Scan for the cell matching the given text and deliver its (x, y) coordinate at center. 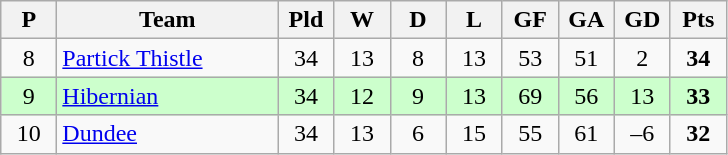
GA (586, 20)
Team (168, 20)
51 (586, 58)
6 (418, 134)
W (362, 20)
56 (586, 96)
61 (586, 134)
32 (698, 134)
33 (698, 96)
D (418, 20)
55 (530, 134)
Pld (306, 20)
53 (530, 58)
GD (642, 20)
Dundee (168, 134)
15 (474, 134)
Partick Thistle (168, 58)
Hibernian (168, 96)
P (29, 20)
10 (29, 134)
2 (642, 58)
Pts (698, 20)
69 (530, 96)
–6 (642, 134)
L (474, 20)
12 (362, 96)
GF (530, 20)
